Extract the [x, y] coordinate from the center of the cell holding the provided text.  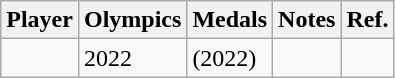
Ref. [368, 20]
Olympics [132, 20]
(2022) [230, 58]
2022 [132, 58]
Medals [230, 20]
Notes [307, 20]
Player [40, 20]
